Return the [X, Y] coordinate for the center point of the cell that contains the specified text.  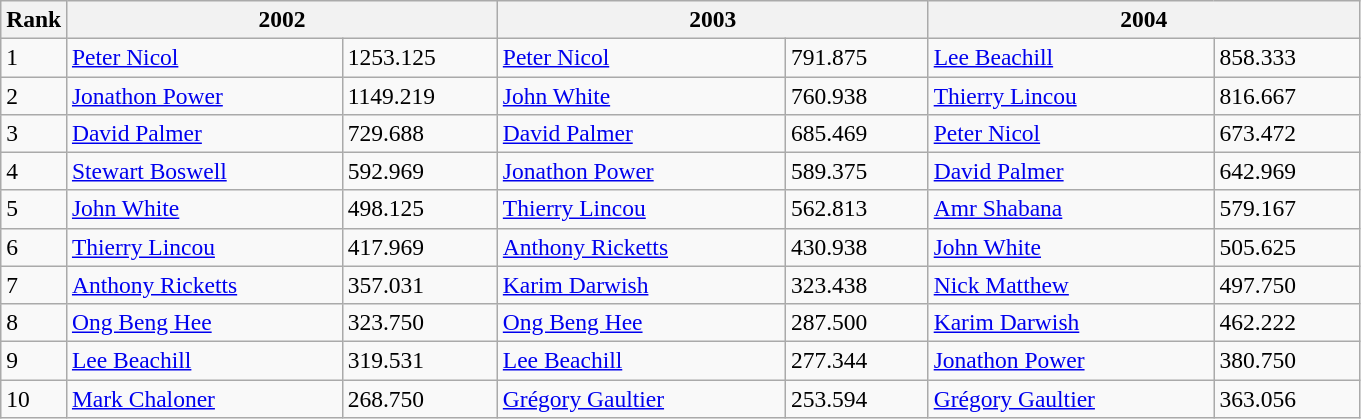
Nick Matthew [1071, 285]
462.222 [1286, 322]
Mark Chaloner [205, 398]
7 [34, 285]
380.750 [1286, 360]
505.625 [1286, 247]
Stewart Boswell [205, 171]
562.813 [856, 209]
858.333 [1286, 57]
430.938 [856, 247]
1149.219 [420, 95]
268.750 [420, 398]
2002 [282, 19]
4 [34, 171]
Amr Shabana [1071, 209]
6 [34, 247]
816.667 [1286, 95]
760.938 [856, 95]
498.125 [420, 209]
791.875 [856, 57]
9 [34, 360]
497.750 [1286, 285]
3 [34, 133]
2004 [1144, 19]
1 [34, 57]
673.472 [1286, 133]
729.688 [420, 133]
287.500 [856, 322]
10 [34, 398]
579.167 [1286, 209]
277.344 [856, 360]
1253.125 [420, 57]
589.375 [856, 171]
323.438 [856, 285]
8 [34, 322]
5 [34, 209]
357.031 [420, 285]
685.469 [856, 133]
2 [34, 95]
642.969 [1286, 171]
323.750 [420, 322]
Rank [34, 19]
592.969 [420, 171]
253.594 [856, 398]
417.969 [420, 247]
319.531 [420, 360]
363.056 [1286, 398]
2003 [712, 19]
